Provide the (x, y) coordinate of the cell's center where the given text is located.  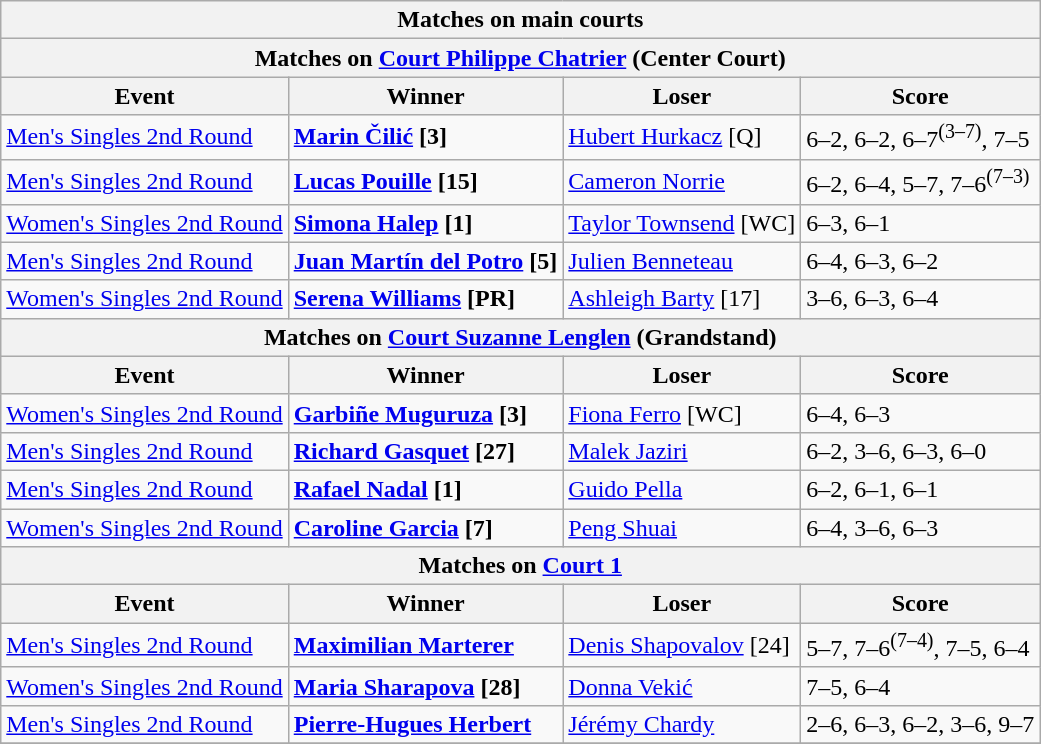
Cameron Norrie (682, 182)
7–5, 6–4 (920, 686)
Ashleigh Barty [17] (682, 299)
Matches on main courts (520, 20)
6–2, 6–4, 5–7, 7–6(7–3) (920, 182)
6–4, 6–3 (920, 413)
Taylor Townsend [WC] (682, 223)
6–4, 6–3, 6–2 (920, 261)
Pierre-Hugues Herbert (426, 724)
Peng Shuai (682, 528)
Maximilian Marterer (426, 646)
Jérémy Chardy (682, 724)
Garbiñe Muguruza [3] (426, 413)
5–7, 7–6(7–4), 7–5, 6–4 (920, 646)
Richard Gasquet [27] (426, 451)
Hubert Hurkacz [Q] (682, 138)
Maria Sharapova [28] (426, 686)
Denis Shapovalov [24] (682, 646)
6–2, 6–2, 6–7(3–7), 7–5 (920, 138)
6–4, 3–6, 6–3 (920, 528)
Matches on Court Philippe Chatrier (Center Court) (520, 58)
Lucas Pouille [15] (426, 182)
Serena Williams [PR] (426, 299)
2–6, 6–3, 6–2, 3–6, 9–7 (920, 724)
Donna Vekić (682, 686)
Fiona Ferro [WC] (682, 413)
Guido Pella (682, 489)
6–3, 6–1 (920, 223)
6–2, 6–1, 6–1 (920, 489)
Julien Benneteau (682, 261)
6–2, 3–6, 6–3, 6–0 (920, 451)
Malek Jaziri (682, 451)
Marin Čilić [3] (426, 138)
Matches on Court 1 (520, 566)
Matches on Court Suzanne Lenglen (Grandstand) (520, 337)
3–6, 6–3, 6–4 (920, 299)
Rafael Nadal [1] (426, 489)
Simona Halep [1] (426, 223)
Juan Martín del Potro [5] (426, 261)
Caroline Garcia [7] (426, 528)
